Find where the given text appears and provide that cell's center as [X, Y] coordinate. 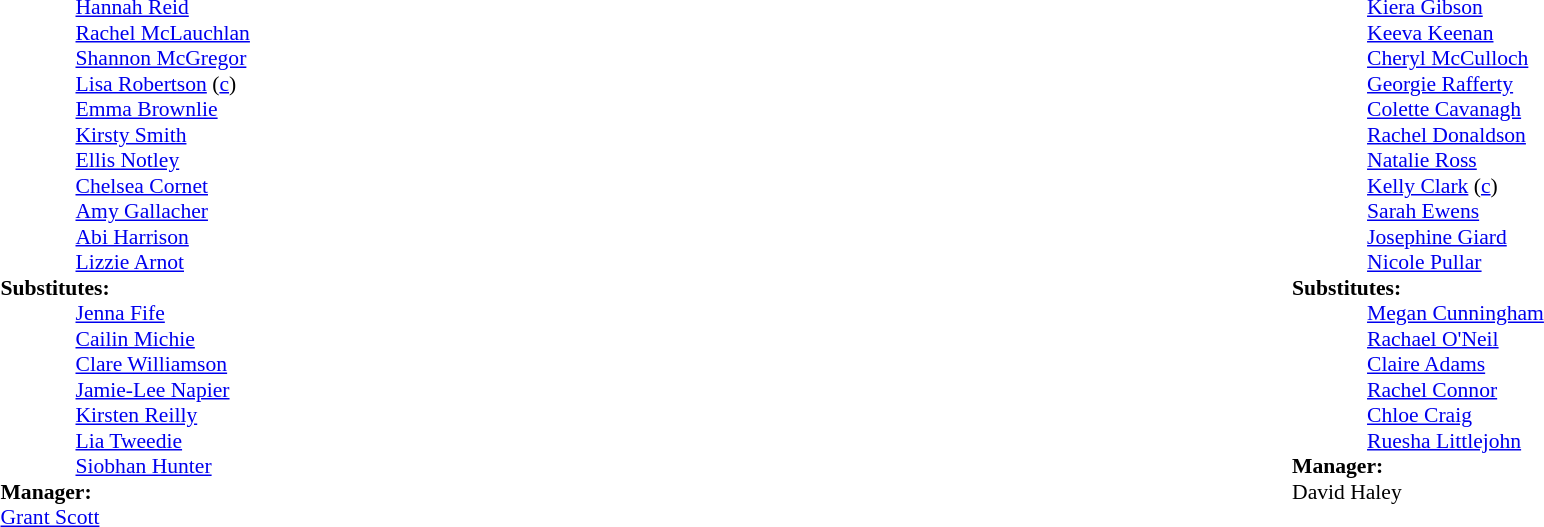
Keeva Keenan [1456, 33]
Kelly Clark (c) [1456, 186]
Cailin Michie [163, 339]
Nicole Pullar [1456, 263]
Sarah Ewens [1456, 211]
David Haley [1418, 492]
Shannon McGregor [163, 59]
Amy Gallacher [163, 211]
Ellis Notley [163, 161]
Megan Cunningham [1456, 313]
Colette Cavanagh [1456, 109]
Natalie Ross [1456, 161]
Emma Brownlie [163, 109]
Chloe Craig [1456, 415]
Siobhan Hunter [163, 467]
Josephine Giard [1456, 237]
Kirsten Reilly [163, 415]
Lizzie Arnot [163, 263]
Abi Harrison [163, 237]
Jenna Fife [163, 313]
Rachel Donaldson [1456, 135]
Chelsea Cornet [163, 186]
Clare Williamson [163, 365]
Rachel Connor [1456, 390]
Georgie Rafferty [1456, 84]
Rachel McLauchlan [163, 33]
Jamie-Lee Napier [163, 390]
Cheryl McCulloch [1456, 59]
Lia Tweedie [163, 441]
Claire Adams [1456, 365]
Ruesha Littlejohn [1456, 441]
Lisa Robertson (c) [163, 84]
Kirsty Smith [163, 135]
Rachael O'Neil [1456, 339]
